Search for the cell housing the specified text and yield its [x, y] center coordinate. 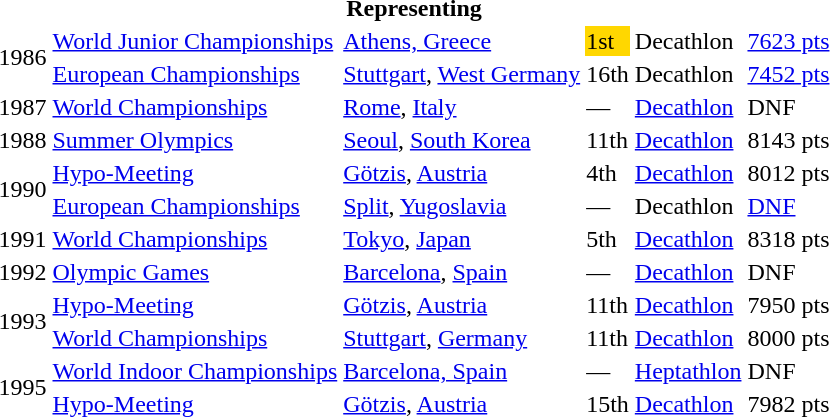
16th [608, 74]
World Junior Championships [195, 41]
Rome, Italy [462, 107]
Split, Yugoslavia [462, 206]
4th [608, 173]
Athens, Greece [462, 41]
Heptathlon [688, 371]
Olympic Games [195, 272]
Seoul, South Korea [462, 140]
Tokyo, Japan [462, 239]
5th [608, 239]
World Indoor Championships [195, 371]
1st [608, 41]
Stuttgart, West Germany [462, 74]
Stuttgart, Germany [462, 338]
Summer Olympics [195, 140]
